Detect which cell encompasses the target text, then output its [X, Y] center coordinate. 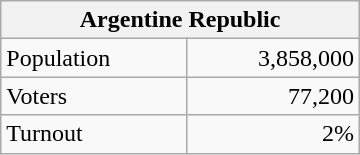
77,200 [274, 96]
3,858,000 [274, 58]
Turnout [94, 134]
Argentine Republic [180, 20]
2% [274, 134]
Voters [94, 96]
Population [94, 58]
